Return (x, y) of the center of cell containing provided text 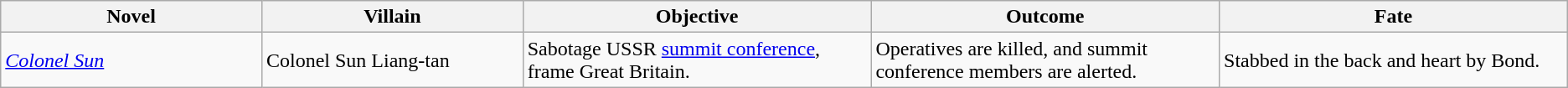
Fate (1394, 17)
Outcome (1045, 17)
Operatives are killed, and summit conference members are alerted. (1045, 60)
Colonel Sun (132, 60)
Villain (392, 17)
Sabotage USSR summit conference, frame Great Britain. (697, 60)
Stabbed in the back and heart by Bond. (1394, 60)
Objective (697, 17)
Novel (132, 17)
Colonel Sun Liang-tan (392, 60)
